From the cell containing the given text, extract its center point as [x, y] coordinate. 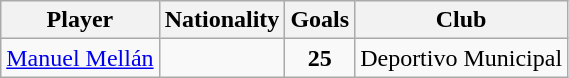
Player [80, 20]
Manuel Mellán [80, 58]
Nationality [222, 20]
Deportivo Municipal [462, 58]
Club [462, 20]
Goals [320, 20]
25 [320, 58]
